Detect which cell encompasses the target text, then output its (X, Y) center coordinate. 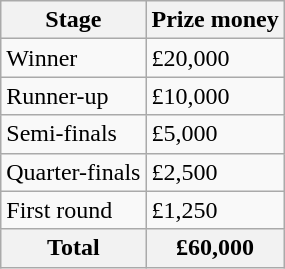
Total (74, 248)
Winner (74, 58)
£1,250 (215, 210)
Prize money (215, 20)
Runner-up (74, 96)
Stage (74, 20)
£2,500 (215, 172)
£5,000 (215, 134)
Semi-finals (74, 134)
£20,000 (215, 58)
First round (74, 210)
Quarter-finals (74, 172)
£10,000 (215, 96)
£60,000 (215, 248)
